From the cell containing the given text, extract its center point as (X, Y) coordinate. 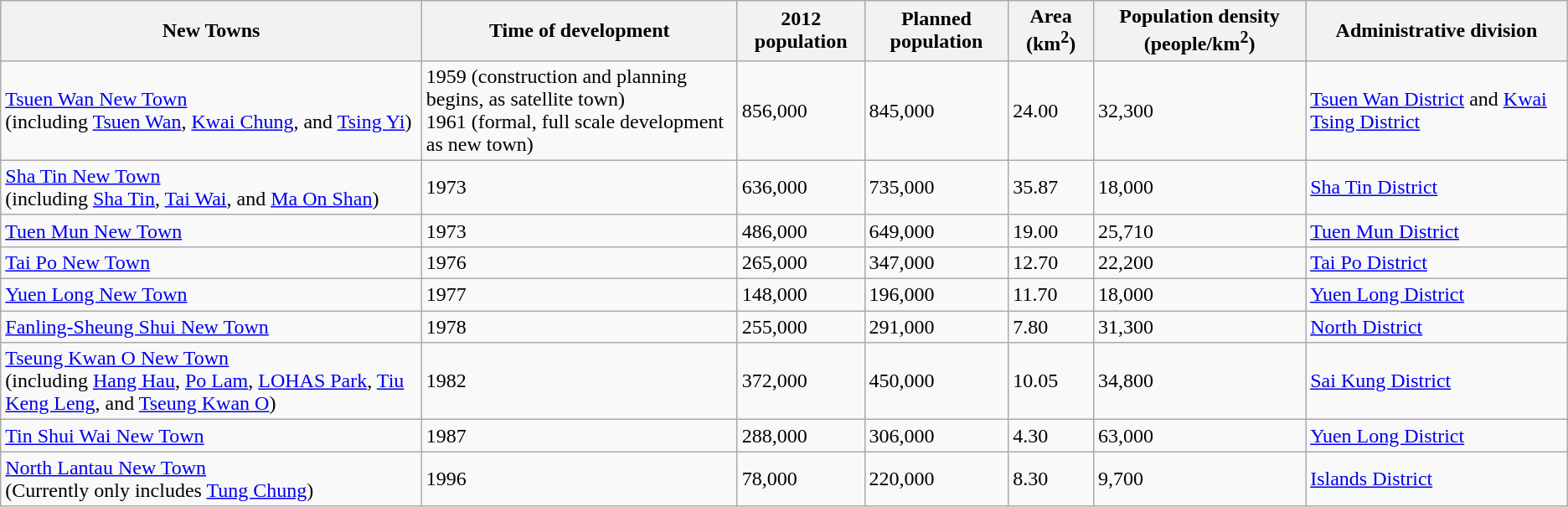
Administrative division (1437, 31)
Tuen Mun New Town (211, 230)
2012 population (801, 31)
291,000 (936, 327)
486,000 (801, 230)
148,000 (801, 295)
19.00 (1051, 230)
Islands District (1437, 479)
288,000 (801, 436)
347,000 (936, 262)
372,000 (801, 381)
34,800 (1199, 381)
Tuen Mun District (1437, 230)
11.70 (1051, 295)
255,000 (801, 327)
North District (1437, 327)
New Towns (211, 31)
12.70 (1051, 262)
306,000 (936, 436)
78,000 (801, 479)
1982 (580, 381)
Tai Po District (1437, 262)
Yuen Long New Town (211, 295)
1987 (580, 436)
7.80 (1051, 327)
Sha Tin District (1437, 188)
Sai Kung District (1437, 381)
32,300 (1199, 111)
Time of development (580, 31)
31,300 (1199, 327)
North Lantau New Town(Currently only includes Tung Chung) (211, 479)
Fanling-Sheung Shui New Town (211, 327)
63,000 (1199, 436)
649,000 (936, 230)
Planned population (936, 31)
24.00 (1051, 111)
636,000 (801, 188)
Tai Po New Town (211, 262)
10.05 (1051, 381)
265,000 (801, 262)
856,000 (801, 111)
22,200 (1199, 262)
Tsuen Wan District and Kwai Tsing District (1437, 111)
4.30 (1051, 436)
Population density (people/km2) (1199, 31)
450,000 (936, 381)
Tin Shui Wai New Town (211, 436)
8.30 (1051, 479)
845,000 (936, 111)
735,000 (936, 188)
196,000 (936, 295)
Sha Tin New Town(including Sha Tin, Tai Wai, and Ma On Shan) (211, 188)
Tsuen Wan New Town(including Tsuen Wan, Kwai Chung, and Tsing Yi) (211, 111)
1977 (580, 295)
1976 (580, 262)
9,700 (1199, 479)
25,710 (1199, 230)
Tseung Kwan O New Town(including Hang Hau, Po Lam, LOHAS Park, Tiu Keng Leng, and Tseung Kwan O) (211, 381)
1996 (580, 479)
220,000 (936, 479)
35.87 (1051, 188)
1959 (construction and planning begins, as satellite town)1961 (formal, full scale development as new town) (580, 111)
1978 (580, 327)
Area (km2) (1051, 31)
